Detect which cell encompasses the target text, then output its (X, Y) center coordinate. 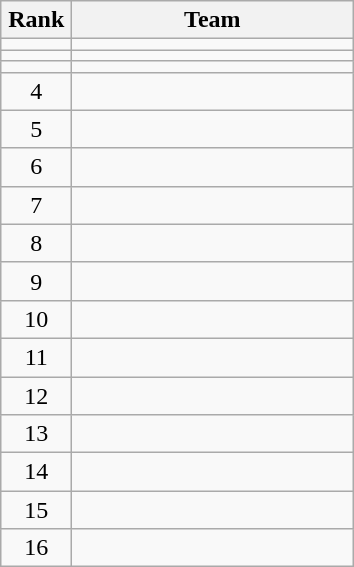
8 (36, 243)
5 (36, 129)
4 (36, 91)
Team (212, 20)
6 (36, 167)
15 (36, 510)
11 (36, 357)
7 (36, 205)
13 (36, 434)
12 (36, 395)
10 (36, 319)
9 (36, 281)
Rank (36, 20)
16 (36, 548)
14 (36, 472)
